Search for the cell housing the specified text and yield its [x, y] center coordinate. 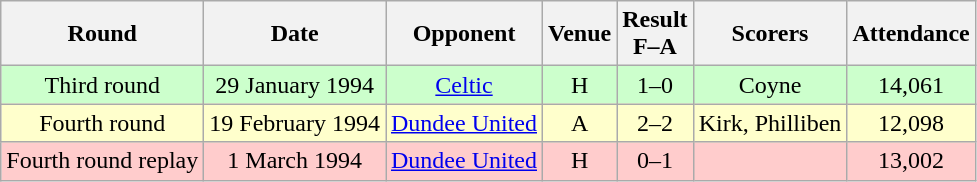
2–2 [655, 123]
Celtic [464, 85]
A [580, 123]
14,061 [911, 85]
Third round [102, 85]
12,098 [911, 123]
Venue [580, 34]
19 February 1994 [295, 123]
Fourth round replay [102, 161]
Kirk, Philliben [770, 123]
Attendance [911, 34]
Opponent [464, 34]
Coyne [770, 85]
Scorers [770, 34]
1 March 1994 [295, 161]
Date [295, 34]
1–0 [655, 85]
29 January 1994 [295, 85]
13,002 [911, 161]
ResultF–A [655, 34]
0–1 [655, 161]
Fourth round [102, 123]
Round [102, 34]
